From the cell containing the given text, extract its center point as (x, y) coordinate. 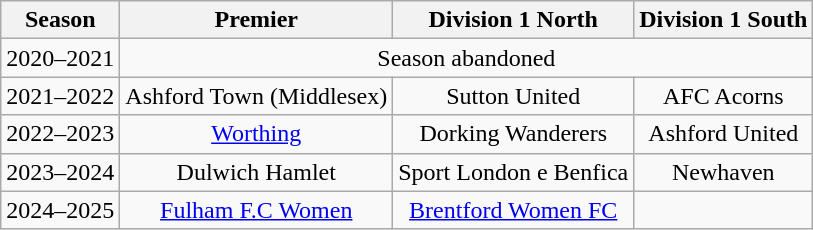
2020–2021 (60, 58)
2024–2025 (60, 210)
Season abandoned (466, 58)
AFC Acorns (724, 96)
Dorking Wanderers (514, 134)
2021–2022 (60, 96)
Sport London e Benfica (514, 172)
Dulwich Hamlet (256, 172)
Ashford Town (Middlesex) (256, 96)
Fulham F.C Women (256, 210)
Brentford Women FC (514, 210)
Premier (256, 20)
Worthing (256, 134)
2022–2023 (60, 134)
Newhaven (724, 172)
Sutton United (514, 96)
Ashford United (724, 134)
Division 1 North (514, 20)
Division 1 South (724, 20)
Season (60, 20)
2023–2024 (60, 172)
